Scan for the cell matching the given text and deliver its [x, y] coordinate at center. 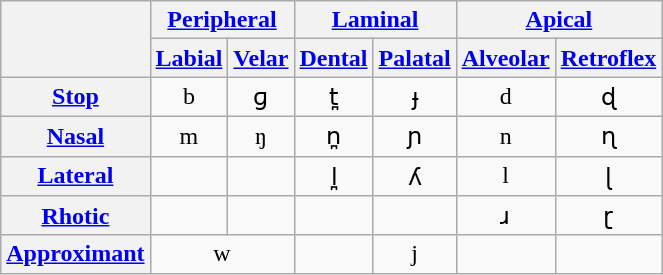
ɹ [506, 216]
ɲ [414, 136]
Retroflex [608, 58]
Rhotic [76, 216]
Velar [261, 58]
ɭ [608, 176]
ɡ [261, 97]
Stop [76, 97]
Approximant [76, 254]
Labial [189, 58]
d [506, 97]
w [222, 254]
Apical [559, 20]
l [506, 176]
Alveolar [506, 58]
Dental [334, 58]
ʎ [414, 176]
ɟ [414, 97]
l̪ [334, 176]
n̪ [334, 136]
m [189, 136]
ɳ [608, 136]
Peripheral [222, 20]
Nasal [76, 136]
Lateral [76, 176]
Laminal [375, 20]
b [189, 97]
ɖ [608, 97]
ŋ [261, 136]
ɽ [608, 216]
j [414, 254]
Palatal [414, 58]
t̪ [334, 97]
n [506, 136]
